Return (x, y) of the center of cell containing provided text 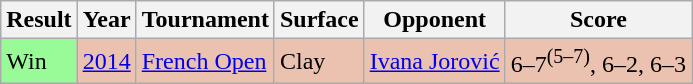
Surface (319, 20)
Tournament (205, 20)
Clay (319, 62)
French Open (205, 62)
2014 (106, 62)
Year (106, 20)
Score (598, 20)
Ivana Jorović (434, 62)
Result (39, 20)
Win (39, 62)
Opponent (434, 20)
6–7(5–7), 6–2, 6–3 (598, 62)
